Output the (X, Y) coordinate of the center of the cell containing the given text.  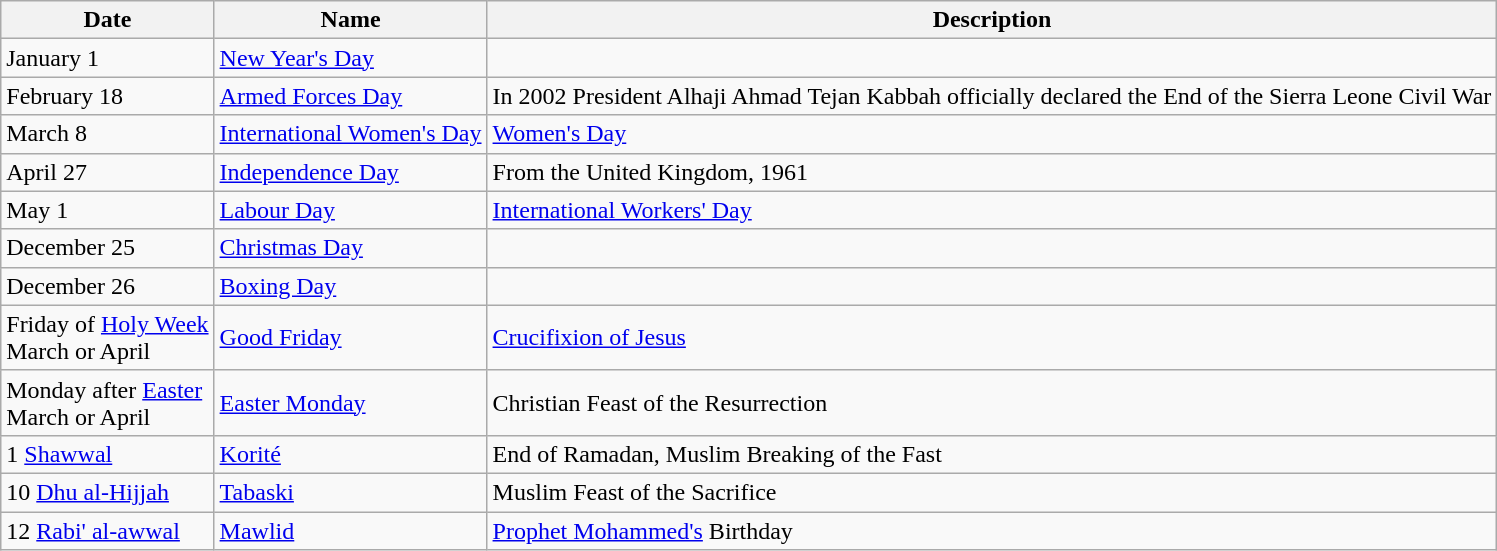
Date (108, 20)
Prophet Mohammed's Birthday (992, 531)
Mawlid (350, 531)
December 26 (108, 286)
From the United Kingdom, 1961 (992, 172)
Women's Day (992, 134)
In 2002 President Alhaji Ahmad Tejan Kabbah officially declared the End of the Sierra Leone Civil War (992, 96)
Korité (350, 454)
Easter Monday (350, 402)
1 Shawwal (108, 454)
Armed Forces Day (350, 96)
March 8 (108, 134)
May 1 (108, 210)
January 1 (108, 58)
December 25 (108, 248)
10 Dhu al-Hijjah (108, 492)
Labour Day (350, 210)
April 27 (108, 172)
Independence Day (350, 172)
February 18 (108, 96)
12 Rabi' al-awwal (108, 531)
New Year's Day (350, 58)
Christian Feast of the Resurrection (992, 402)
Christmas Day (350, 248)
Muslim Feast of the Sacrifice (992, 492)
Name (350, 20)
End of Ramadan, Muslim Breaking of the Fast (992, 454)
Tabaski (350, 492)
Description (992, 20)
Good Friday (350, 338)
Monday after EasterMarch or April (108, 402)
International Workers' Day (992, 210)
Boxing Day (350, 286)
International Women's Day (350, 134)
Friday of Holy WeekMarch or April (108, 338)
Crucifixion of Jesus (992, 338)
